Extract the [X, Y] coordinate from the center of the cell holding the provided text.  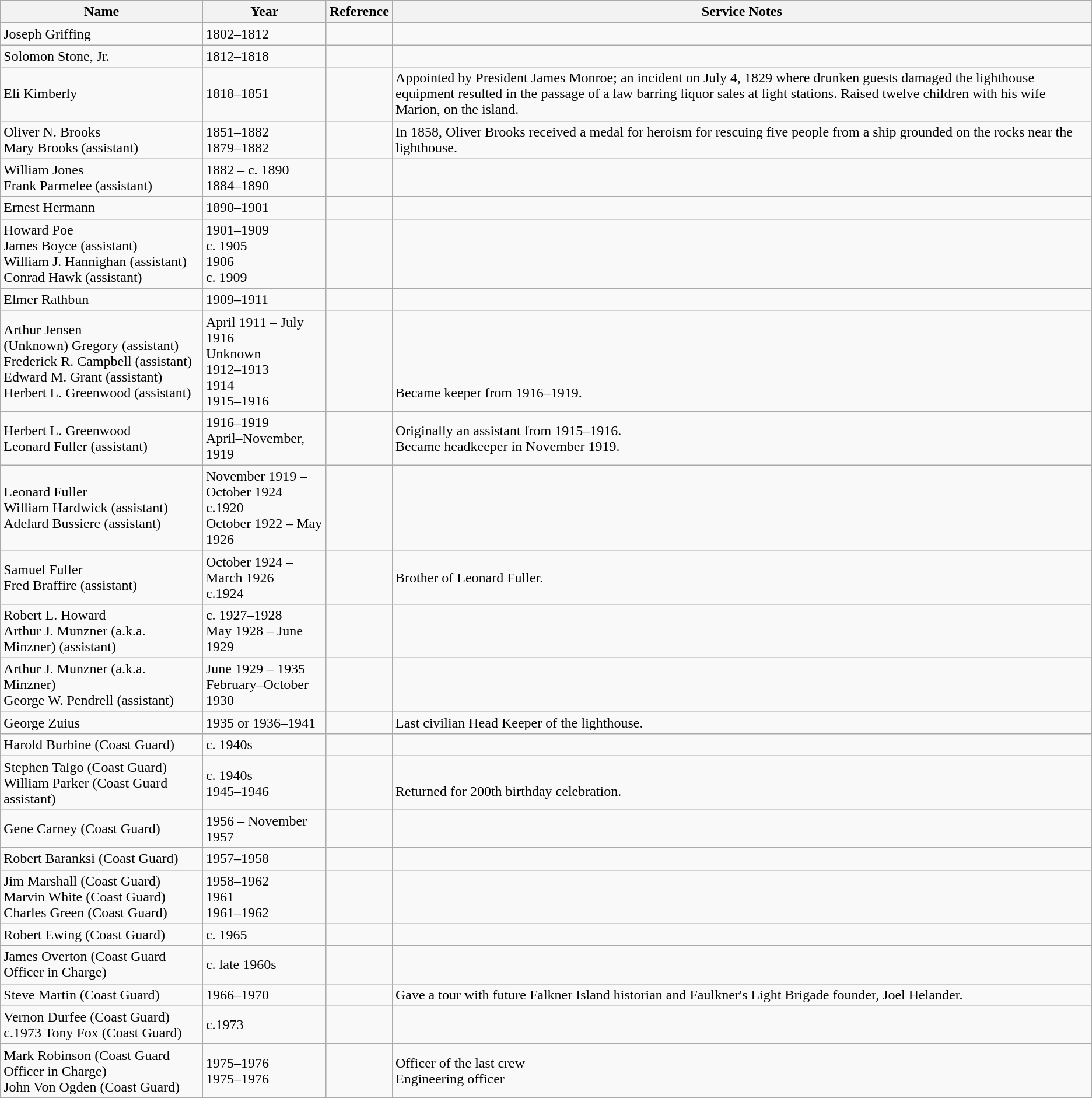
Herbert L. Greenwood Leonard Fuller (assistant) [101, 438]
Gave a tour with future Falkner Island historian and Faulkner's Light Brigade founder, Joel Helander. [742, 995]
1882 – c. 1890 1884–1890 [264, 177]
Service Notes [742, 12]
Stephen Talgo (Coast Guard) William Parker (Coast Guard assistant) [101, 783]
c. 1965 [264, 935]
Arthur Jensen (Unknown) Gregory (assistant) Frederick R. Campbell (assistant) Edward M. Grant (assistant) Herbert L. Greenwood (assistant) [101, 361]
William Jones Frank Parmelee (assistant) [101, 177]
Robert Ewing (Coast Guard) [101, 935]
Robert L. Howard Arthur J. Munzner (a.k.a. Minzner) (assistant) [101, 631]
1851–1882 1879–1882 [264, 140]
c. 1940s [264, 745]
Solomon Stone, Jr. [101, 56]
Arthur J. Munzner (a.k.a. Minzner) George W. Pendrell (assistant) [101, 685]
Samuel Fuller Fred Braffire (assistant) [101, 578]
Originally an assistant from 1915–1916. Became headkeeper in November 1919. [742, 438]
Joseph Griffing [101, 34]
1802–1812 [264, 34]
Harold Burbine (Coast Guard) [101, 745]
Elmer Rathbun [101, 299]
1956 – November 1957 [264, 828]
1901–1909 c. 1905 1906 c. 1909 [264, 253]
November 1919 – October 1924 c.1920 October 1922 – May 1926 [264, 508]
1957–1958 [264, 859]
1966–1970 [264, 995]
c. 1927–1928 May 1928 – June 1929 [264, 631]
Reference [359, 12]
c. late 1960s [264, 965]
Steve Martin (Coast Guard) [101, 995]
1890–1901 [264, 208]
Leonard Fuller William Hardwick (assistant) Adelard Bussiere (assistant) [101, 508]
1812–1818 [264, 56]
Year [264, 12]
Last civilian Head Keeper of the lighthouse. [742, 723]
1958–1962 1961 1961–1962 [264, 897]
Howard Poe James Boyce (assistant) William J. Hannighan (assistant) Conrad Hawk (assistant) [101, 253]
Mark Robinson (Coast Guard Officer in Charge) John Von Ogden (Coast Guard) [101, 1071]
Name [101, 12]
Robert Baranksi (Coast Guard) [101, 859]
1916–1919 April–November, 1919 [264, 438]
1818–1851 [264, 94]
Ernest Hermann [101, 208]
Officer of the last crew Engineering officer [742, 1071]
Brother of Leonard Fuller. [742, 578]
1935 or 1936–1941 [264, 723]
George Zuius [101, 723]
1975–1976 1975–1976 [264, 1071]
April 1911 – July 1916 Unknown 1912–1913 1914 1915–1916 [264, 361]
Oliver N. Brooks Mary Brooks (assistant) [101, 140]
c. 1940s 1945–1946 [264, 783]
Vernon Durfee (Coast Guard) c.1973 Tony Fox (Coast Guard) [101, 1024]
Returned for 200th birthday celebration. [742, 783]
Gene Carney (Coast Guard) [101, 828]
October 1924 – March 1926 c.1924 [264, 578]
Jim Marshall (Coast Guard) Marvin White (Coast Guard) Charles Green (Coast Guard) [101, 897]
James Overton (Coast Guard Officer in Charge) [101, 965]
June 1929 – 1935 February–October 1930 [264, 685]
1909–1911 [264, 299]
c.1973 [264, 1024]
In 1858, Oliver Brooks received a medal for heroism for rescuing five people from a ship grounded on the rocks near the lighthouse. [742, 140]
Eli Kimberly [101, 94]
Became keeper from 1916–1919. [742, 361]
